Identify which cell holds the provided text, then report its [X, Y] central coordinate. 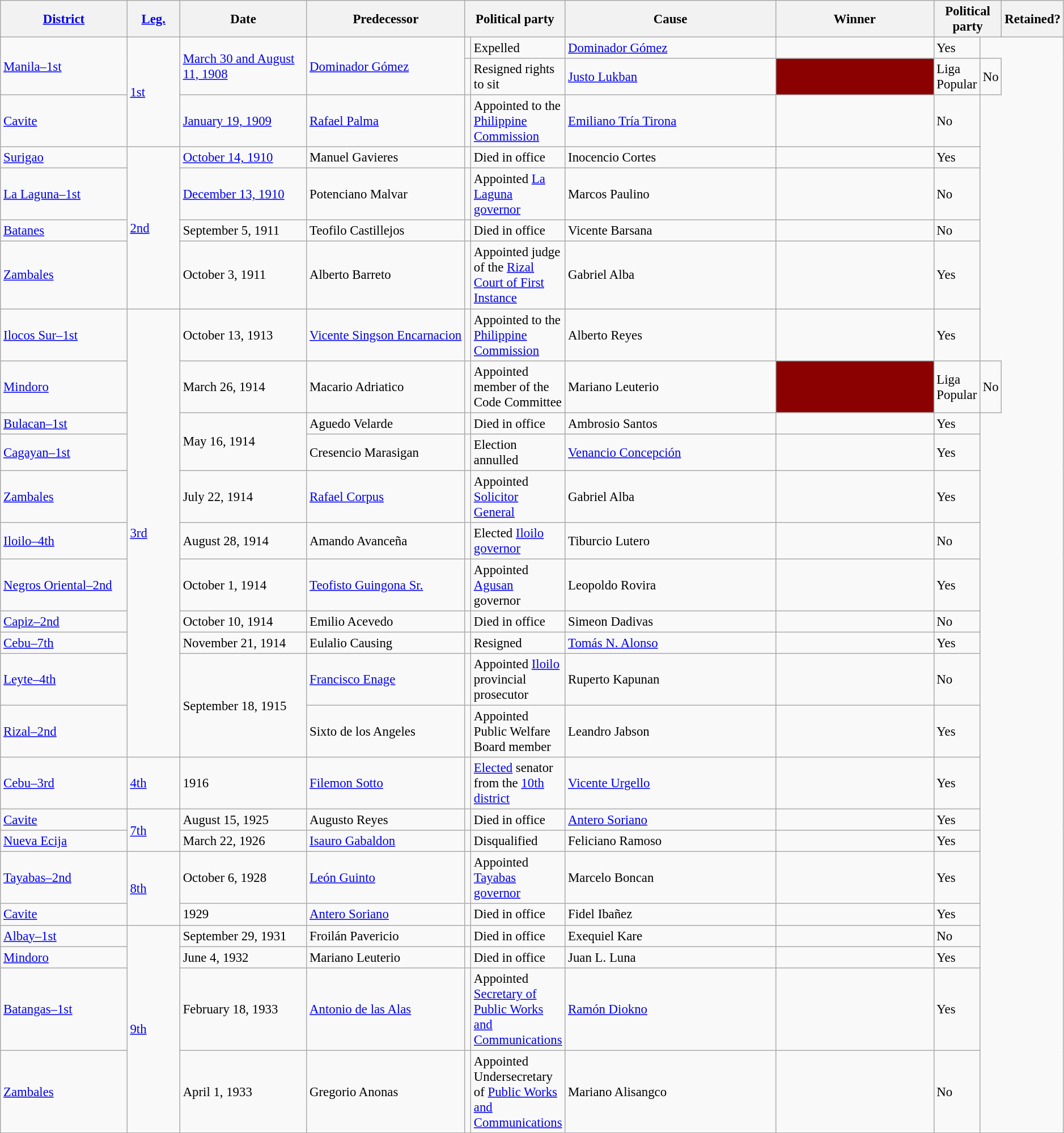
Leandro Jabson [671, 732]
Feliciano Ramoso [671, 841]
Elected senator from the 10th district [518, 783]
Appointed Agusan governor [518, 585]
Mariano Alisangco [671, 1092]
Appointed Iloilo provincial prosecutor [518, 680]
Amando Avanceña [385, 541]
Date [243, 19]
October 10, 1914 [243, 622]
Ambrosio Santos [671, 423]
October 3, 1911 [243, 275]
Vicente Singson Encarnacion [385, 335]
Filemon Sotto [385, 783]
Francisco Enage [385, 680]
Rafael Palma [385, 121]
9th [153, 1029]
Retained? [1033, 19]
December 13, 1910 [243, 194]
September 29, 1931 [243, 936]
Batanes [63, 231]
September 5, 1911 [243, 231]
1916 [243, 783]
Capiz–2nd [63, 622]
Ruperto Kapunan [671, 680]
4th [153, 783]
Vicente Urgello [671, 783]
District [63, 19]
8th [153, 889]
June 4, 1932 [243, 957]
Antonio de las Alas [385, 1009]
March 30 and August 11, 1908 [243, 66]
Venancio Concepción [671, 452]
Appointed Tayabas governor [518, 878]
September 18, 1915 [243, 705]
3rd [153, 533]
Iloilo–4th [63, 541]
Tayabas–2nd [63, 878]
Winner [855, 19]
July 22, 1914 [243, 497]
October 6, 1928 [243, 878]
Alberto Reyes [671, 335]
Ilocos Sur–1st [63, 335]
Rafael Corpus [385, 497]
Resigned rights to sit [518, 77]
Leg. [153, 19]
Nueva Ecija [63, 841]
7th [153, 831]
August 28, 1914 [243, 541]
March 26, 1914 [243, 387]
November 21, 1914 [243, 643]
February 18, 1933 [243, 1009]
Froilán Pavericio [385, 936]
Aguedo Velarde [385, 423]
May 16, 1914 [243, 442]
Appointed member of the Code Committee [518, 387]
August 15, 1925 [243, 820]
León Guinto [385, 878]
Emiliano Tría Tirona [671, 121]
Macario Adriatico [385, 387]
Appointed Public Welfare Board member [518, 732]
Ramón Diokno [671, 1009]
March 22, 1926 [243, 841]
January 19, 1909 [243, 121]
Predecessor [385, 19]
Potenciano Malvar [385, 194]
October 13, 1913 [243, 335]
Fidel Ibañez [671, 915]
Appointed La Laguna governor [518, 194]
Cagayan–1st [63, 452]
Gregorio Anonas [385, 1092]
Alberto Barreto [385, 275]
Elected Iloilo governor [518, 541]
1929 [243, 915]
Sixto de los Angeles [385, 732]
Tiburcio Lutero [671, 541]
April 1, 1933 [243, 1092]
Leyte–4th [63, 680]
Exequiel Kare [671, 936]
Eulalio Causing [385, 643]
Vicente Barsana [671, 231]
Resigned [518, 643]
Surigao [63, 158]
Batangas–1st [63, 1009]
Cebu–7th [63, 643]
Teofisto Guingona Sr. [385, 585]
October 1, 1914 [243, 585]
Appointed Undersecretary of Public Works and Communications [518, 1092]
Cresencio Marasigan [385, 452]
Albay–1st [63, 936]
Manila–1st [63, 66]
Manuel Gavieres [385, 158]
Augusto Reyes [385, 820]
Juan L. Luna [671, 957]
Disqualified [518, 841]
Cause [671, 19]
Emilio Acevedo [385, 622]
Inocencio Cortes [671, 158]
Appointed Secretary of Public Works and Communications [518, 1009]
1st [153, 92]
Simeon Dadivas [671, 622]
October 14, 1910 [243, 158]
Cebu–3rd [63, 783]
Election annulled [518, 452]
Teofilo Castillejos [385, 231]
Appointed judge of the Rizal Court of First Instance [518, 275]
Marcelo Boncan [671, 878]
Leopoldo Rovira [671, 585]
Appointed Solicitor General [518, 497]
2nd [153, 228]
Negros Oriental–2nd [63, 585]
Marcos Paulino [671, 194]
Justo Lukban [671, 77]
Tomás N. Alonso [671, 643]
Bulacan–1st [63, 423]
Isauro Gabaldon [385, 841]
La Laguna–1st [63, 194]
Expelled [518, 48]
Rizal–2nd [63, 732]
